Identify which cell holds the provided text, then report its [X, Y] central coordinate. 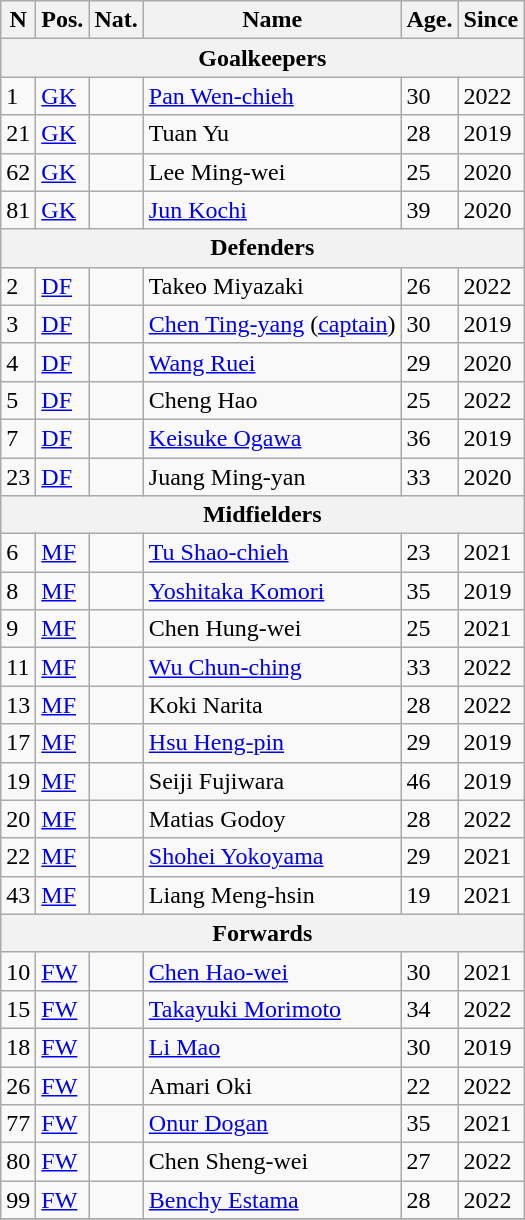
Age. [430, 20]
10 [18, 971]
Jun Kochi [272, 210]
21 [18, 134]
13 [18, 705]
Yoshitaka Komori [272, 591]
Takayuki Morimoto [272, 1009]
Chen Hung-wei [272, 629]
80 [18, 1162]
Li Mao [272, 1047]
27 [430, 1162]
77 [18, 1124]
62 [18, 172]
Shohei Yokoyama [272, 857]
46 [430, 781]
99 [18, 1200]
Benchy Estama [272, 1200]
Lee Ming-wei [272, 172]
Pos. [62, 20]
Tuan Yu [272, 134]
Nat. [116, 20]
Matias Godoy [272, 819]
Koki Narita [272, 705]
15 [18, 1009]
11 [18, 667]
Liang Meng-hsin [272, 895]
81 [18, 210]
Name [272, 20]
Goalkeepers [262, 58]
Midfielders [262, 515]
18 [18, 1047]
43 [18, 895]
Chen Ting-yang (captain) [272, 324]
1 [18, 96]
Forwards [262, 933]
6 [18, 553]
Seiji Fujiwara [272, 781]
Defenders [262, 248]
2 [18, 286]
Chen Hao-wei [272, 971]
Keisuke Ogawa [272, 438]
Amari Oki [272, 1085]
5 [18, 400]
Onur Dogan [272, 1124]
Pan Wen-chieh [272, 96]
34 [430, 1009]
8 [18, 591]
Wu Chun-ching [272, 667]
20 [18, 819]
Since [491, 20]
Chen Sheng-wei [272, 1162]
Tu Shao-chieh [272, 553]
4 [18, 362]
Juang Ming-yan [272, 477]
39 [430, 210]
7 [18, 438]
Cheng Hao [272, 400]
3 [18, 324]
9 [18, 629]
Takeo Miyazaki [272, 286]
Wang Ruei [272, 362]
36 [430, 438]
Hsu Heng-pin [272, 743]
N [18, 20]
17 [18, 743]
